Determine the [X, Y] coordinate at the center of the cell enclosing the given text.  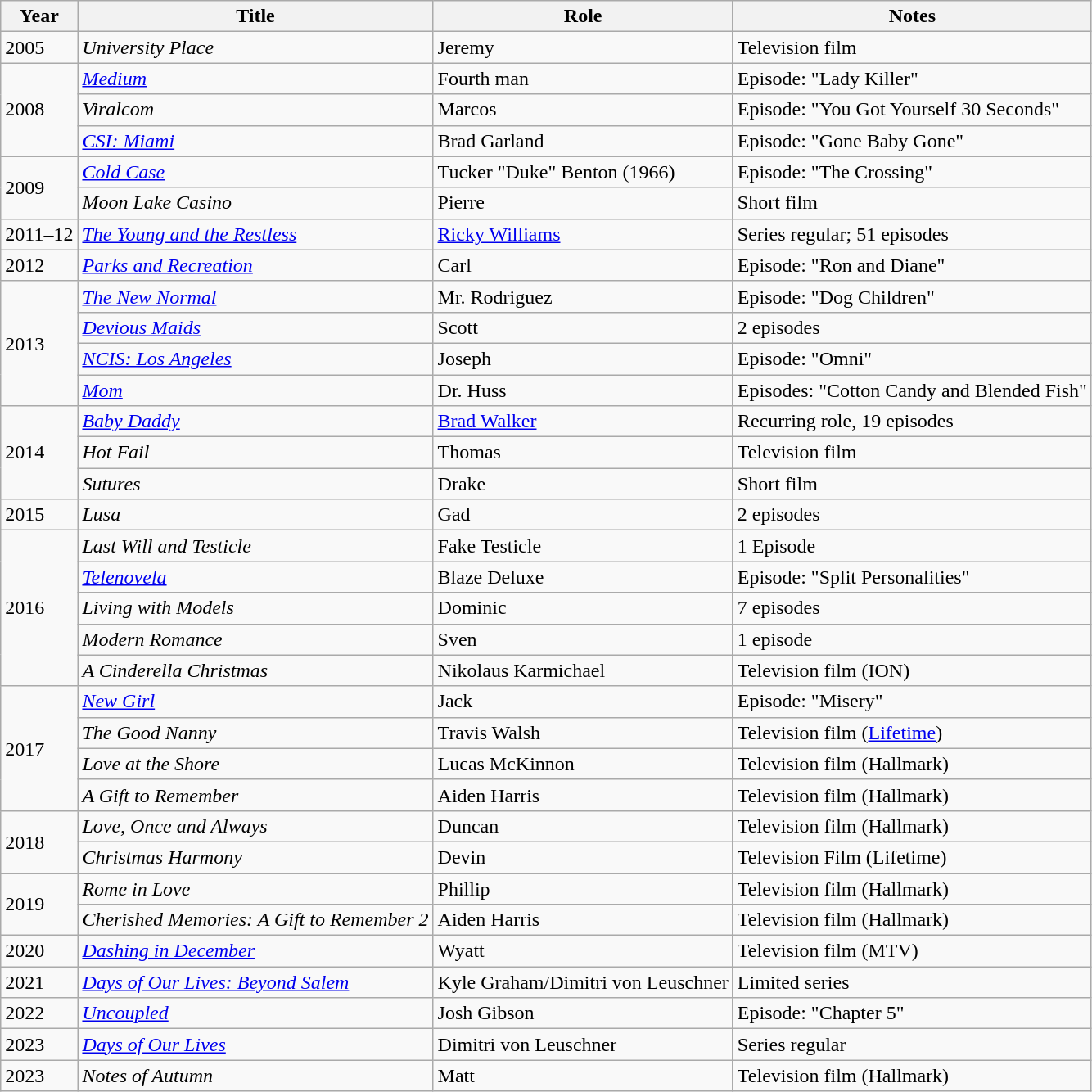
Lusa [255, 515]
Episode: "Omni" [912, 359]
NCIS: Los Angeles [255, 359]
2012 [39, 265]
Devin [583, 857]
Days of Our Lives [255, 1045]
Wyatt [583, 951]
Last Will and Testicle [255, 546]
The Young and the Restless [255, 234]
Fourth man [583, 79]
2019 [39, 904]
Series regular; 51 episodes [912, 234]
Matt [583, 1076]
2022 [39, 1013]
Christmas Harmony [255, 857]
Cherished Memories: A Gift to Remember 2 [255, 920]
2011–12 [39, 234]
7 episodes [912, 608]
Sutures [255, 484]
Gad [583, 515]
2013 [39, 343]
Rome in Love [255, 888]
Phillip [583, 888]
Dr. Huss [583, 390]
Carl [583, 265]
Drake [583, 484]
Medium [255, 79]
2017 [39, 748]
Living with Models [255, 608]
Thomas [583, 453]
Josh Gibson [583, 1013]
Blaze Deluxe [583, 577]
New Girl [255, 702]
Uncoupled [255, 1013]
Brad Walker [583, 422]
2021 [39, 982]
Limited series [912, 982]
Episode: "Ron and Diane" [912, 265]
A Gift to Remember [255, 795]
2015 [39, 515]
Television film (MTV) [912, 951]
Fake Testicle [583, 546]
Episode: "Misery" [912, 702]
Travis Walsh [583, 733]
Sven [583, 639]
Kyle Graham/Dimitri von Leuschner [583, 982]
Scott [583, 327]
2005 [39, 47]
Cold Case [255, 172]
CSI: Miami [255, 141]
Hot Fail [255, 453]
Notes of Autumn [255, 1076]
Mom [255, 390]
2018 [39, 842]
Brad Garland [583, 141]
Joseph [583, 359]
Episode: "You Got Yourself 30 Seconds" [912, 110]
Nikolaus Karmichael [583, 670]
Television Film (Lifetime) [912, 857]
Dashing in December [255, 951]
Mr. Rodriguez [583, 296]
Marcos [583, 110]
1 episode [912, 639]
Notes [912, 16]
Role [583, 16]
Television film (ION) [912, 670]
Parks and Recreation [255, 265]
Modern Romance [255, 639]
Tucker "Duke" Benton (1966) [583, 172]
2014 [39, 453]
University Place [255, 47]
A Cinderella Christmas [255, 670]
Viralcom [255, 110]
Days of Our Lives: Beyond Salem [255, 982]
Episode: "Chapter 5" [912, 1013]
Episode: "Dog Children" [912, 296]
Ricky Williams [583, 234]
2020 [39, 951]
Moon Lake Casino [255, 203]
Baby Daddy [255, 422]
Jack [583, 702]
The Good Nanny [255, 733]
2009 [39, 187]
Love at the Shore [255, 764]
Pierre [583, 203]
Jeremy [583, 47]
Series regular [912, 1045]
Television film (Lifetime) [912, 733]
Episode: "Lady Killer" [912, 79]
Lucas McKinnon [583, 764]
Devious Maids [255, 327]
1 Episode [912, 546]
Telenovela [255, 577]
Dominic [583, 608]
Episode: "Gone Baby Gone" [912, 141]
2016 [39, 608]
Episode: "The Crossing" [912, 172]
Dimitri von Leuschner [583, 1045]
Title [255, 16]
2008 [39, 110]
Episodes: "Cotton Candy and Blended Fish" [912, 390]
Recurring role, 19 episodes [912, 422]
Year [39, 16]
Love, Once and Always [255, 826]
Duncan [583, 826]
Episode: "Split Personalities" [912, 577]
The New Normal [255, 296]
